Find where the given text appears and provide that cell's center as [X, Y] coordinate. 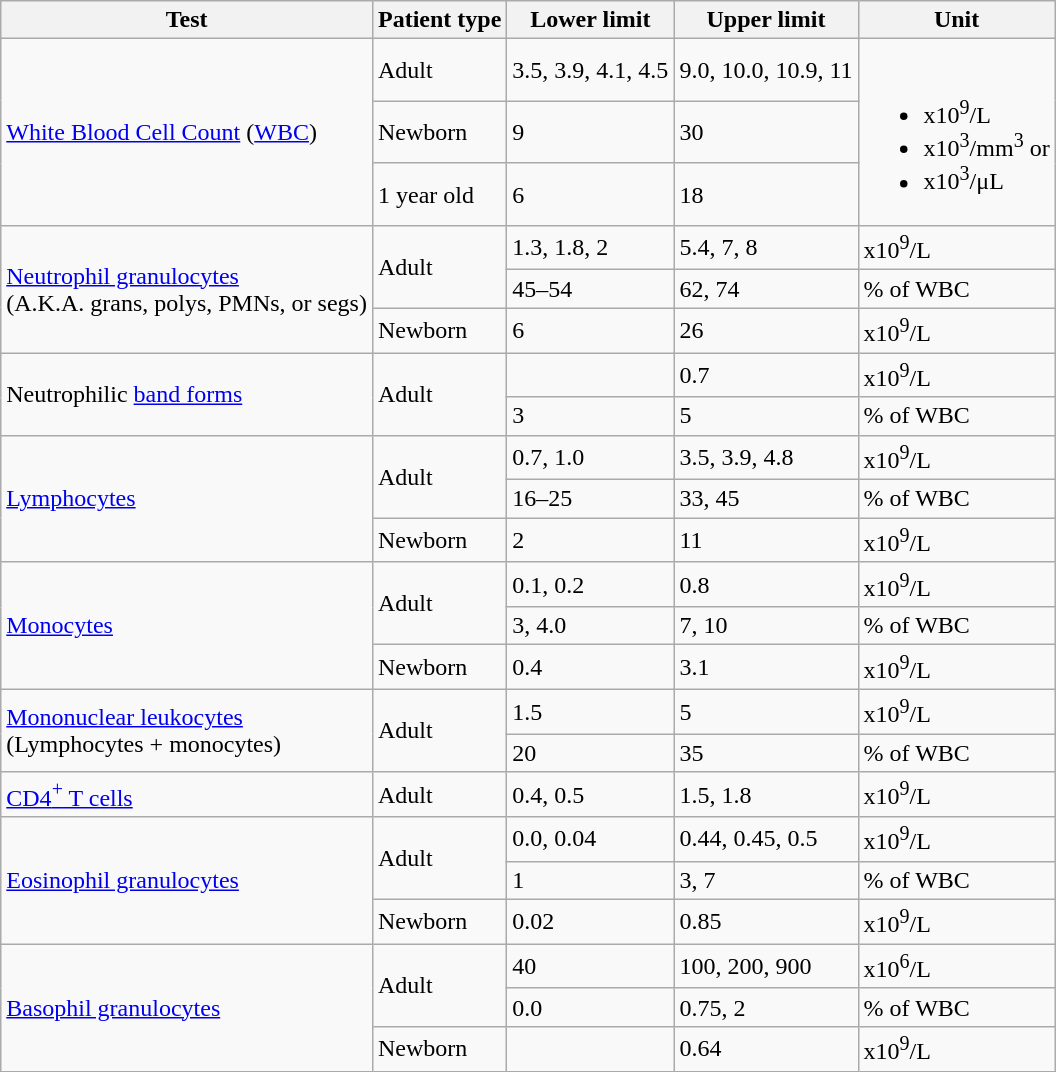
0.44, 0.45, 0.5 [766, 840]
Test [187, 20]
1.5, 1.8 [766, 794]
30 [766, 132]
Basophil granulocytes [187, 1008]
0.7, 1.0 [590, 458]
White Blood Cell Count (WBC) [187, 132]
0.75, 2 [766, 1007]
2 [590, 540]
0.8 [766, 584]
0.64 [766, 1048]
26 [766, 330]
Neutrophilic band forms [187, 394]
1 [590, 880]
20 [590, 753]
0.0, 0.04 [590, 840]
3.1 [766, 668]
7, 10 [766, 626]
0.0 [590, 1007]
0.7 [766, 376]
100, 200, 900 [766, 966]
1.5 [590, 712]
0.4 [590, 668]
18 [766, 194]
0.02 [590, 922]
9 [590, 132]
3.5, 3.9, 4.8 [766, 458]
0.85 [766, 922]
CD4+ T cells [187, 794]
Unit [956, 20]
Mononuclear leukocytes (Lymphocytes + monocytes) [187, 730]
3, 7 [766, 880]
Lymphocytes [187, 498]
Monocytes [187, 626]
0.1, 0.2 [590, 584]
11 [766, 540]
16–25 [590, 499]
Neutrophil granulocytes (A.K.A. grans, polys, PMNs, or segs) [187, 288]
Upper limit [766, 20]
Patient type [439, 20]
3, 4.0 [590, 626]
45–54 [590, 289]
62, 74 [766, 289]
x109/Lx103/mm3 orx103/μL [956, 132]
0.4, 0.5 [590, 794]
40 [590, 966]
Eosinophil granulocytes [187, 880]
33, 45 [766, 499]
35 [766, 753]
9.0, 10.0, 10.9, 11 [766, 70]
1.3, 1.8, 2 [590, 248]
1 year old [439, 194]
Lower limit [590, 20]
x106/L [956, 966]
3 [590, 416]
5.4, 7, 8 [766, 248]
3.5, 3.9, 4.1, 4.5 [590, 70]
